Provide the (X, Y) coordinate of the cell's center where the given text is located.  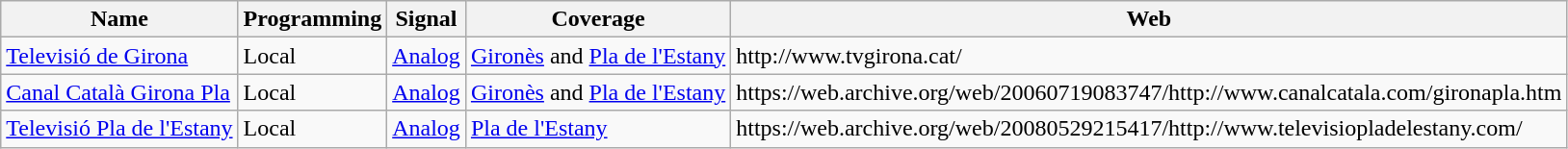
Web (1149, 19)
https://web.archive.org/web/20060719083747/http://www.canalcatala.com/gironapla.htm (1149, 92)
Pla de l'Estany (597, 129)
https://web.archive.org/web/20080529215417/http://www.televisiopladelestany.com/ (1149, 129)
Televisió de Girona (119, 56)
Canal Català Girona Pla (119, 92)
Coverage (597, 19)
Televisió Pla de l'Estany (119, 129)
http://www.tvgirona.cat/ (1149, 56)
Programming (312, 19)
Name (119, 19)
Signal (427, 19)
